Scan for the cell matching the given text and deliver its [x, y] coordinate at center. 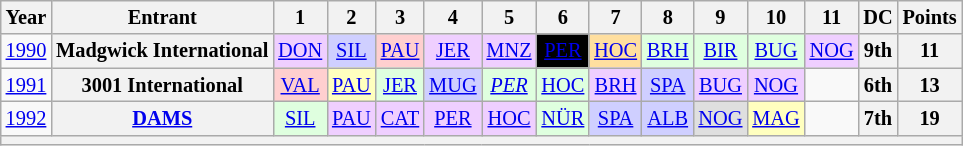
3001 International [162, 85]
NÜR [564, 118]
7 [616, 17]
CAT [400, 118]
6 [564, 17]
1990 [26, 51]
6th [878, 85]
9 [721, 17]
7th [878, 118]
13 [930, 85]
4 [452, 17]
8 [668, 17]
1 [300, 17]
VAL [300, 85]
Points [930, 17]
MAG [776, 118]
DC [878, 17]
MNZ [510, 51]
10 [776, 17]
9th [878, 51]
1991 [26, 85]
1992 [26, 118]
DAMS [162, 118]
3 [400, 17]
Madgwick International [162, 51]
ALB [668, 118]
5 [510, 17]
DON [300, 51]
2 [352, 17]
MUG [452, 85]
Year [26, 17]
Entrant [162, 17]
19 [930, 118]
BIR [721, 51]
